Scan for the cell matching the given text and deliver its (x, y) coordinate at center. 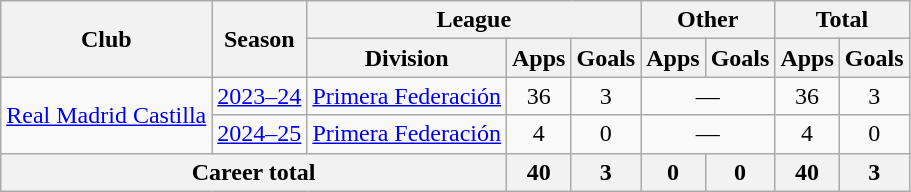
Season (260, 39)
2023–24 (260, 96)
Real Madrid Castilla (106, 115)
Club (106, 39)
2024–25 (260, 134)
League (474, 20)
Division (407, 58)
Total (842, 20)
Career total (254, 172)
Other (708, 20)
